Search for the cell housing the specified text and yield its (x, y) center coordinate. 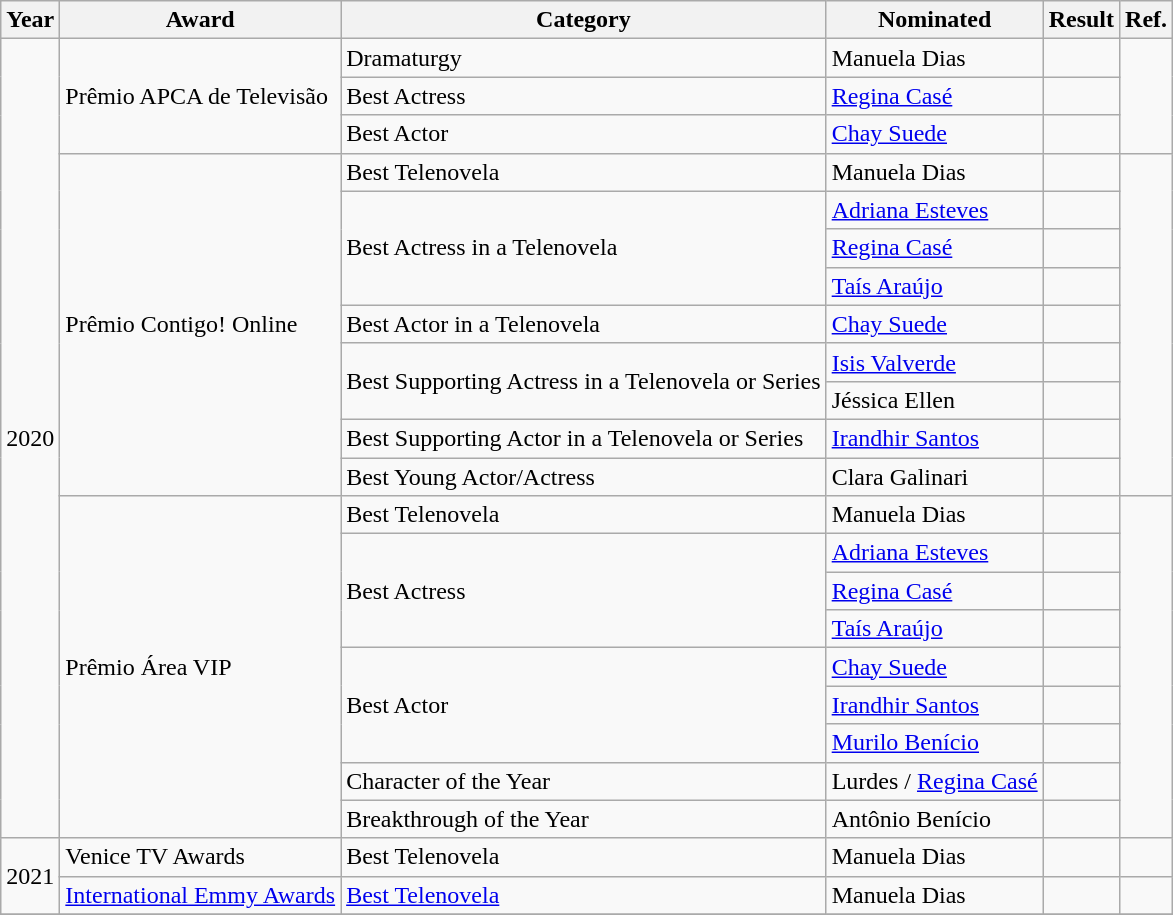
Venice TV Awards (200, 857)
Nominated (934, 20)
2021 (30, 876)
Breakthrough of the Year (584, 819)
Award (200, 20)
Prêmio Contigo! Online (200, 324)
Result (1081, 20)
Isis Valverde (934, 362)
Best Young Actor/Actress (584, 477)
Category (584, 20)
Best Supporting Actress in a Telenovela or Series (584, 381)
Murilo Benício (934, 743)
Prêmio Área VIP (200, 668)
Ref. (1146, 20)
Dramaturgy (584, 58)
Clara Galinari (934, 477)
Jéssica Ellen (934, 400)
Antônio Benício (934, 819)
2020 (30, 438)
Best Supporting Actor in a Telenovela or Series (584, 438)
International Emmy Awards (200, 895)
Year (30, 20)
Prêmio APCA de Televisão (200, 96)
Best Actress in a Telenovela (584, 248)
Lurdes / Regina Casé (934, 781)
Best Actor in a Telenovela (584, 324)
Character of the Year (584, 781)
